Scan for the cell matching the given text and deliver its [X, Y] coordinate at center. 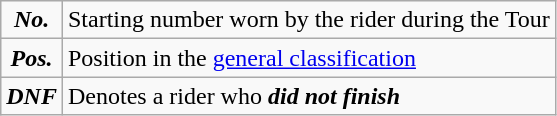
No. [32, 20]
Denotes a rider who did not finish [308, 96]
Position in the general classification [308, 58]
DNF [32, 96]
Pos. [32, 58]
Starting number worn by the rider during the Tour [308, 20]
